Locate the cell with the specified text and output its (X, Y) center coordinate. 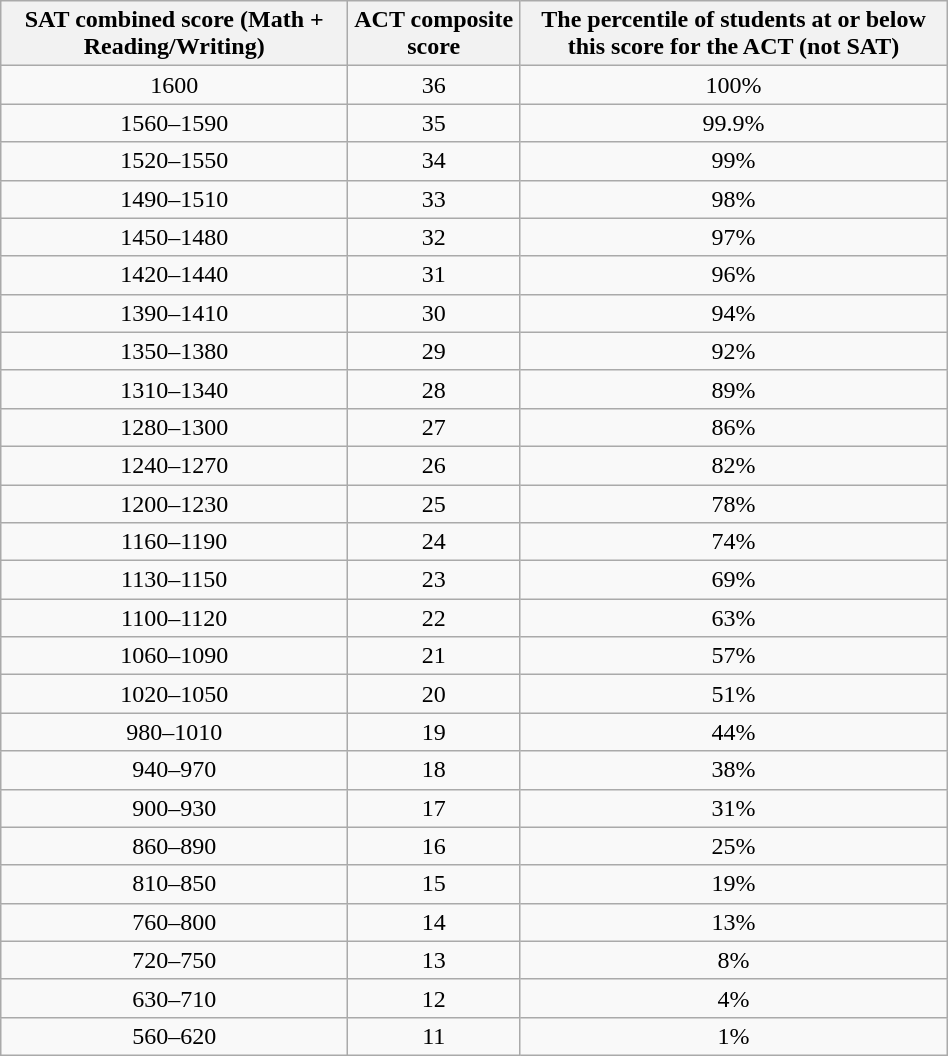
27 (434, 427)
82% (734, 465)
51% (734, 694)
1100–1120 (174, 618)
15 (434, 884)
14 (434, 922)
99.9% (734, 123)
36 (434, 85)
26 (434, 465)
33 (434, 199)
21 (434, 656)
13% (734, 922)
35 (434, 123)
25% (734, 846)
1% (734, 1036)
16 (434, 846)
11 (434, 1036)
1240–1270 (174, 465)
1060–1090 (174, 656)
23 (434, 580)
18 (434, 770)
94% (734, 313)
32 (434, 237)
900–930 (174, 808)
ACT composite score (434, 34)
1280–1300 (174, 427)
19 (434, 732)
31 (434, 275)
22 (434, 618)
1420–1440 (174, 275)
940–970 (174, 770)
810–850 (174, 884)
SAT combined score (Math + Reading/Writing) (174, 34)
17 (434, 808)
96% (734, 275)
1520–1550 (174, 161)
24 (434, 542)
1490–1510 (174, 199)
29 (434, 351)
89% (734, 389)
30 (434, 313)
1130–1150 (174, 580)
8% (734, 960)
760–800 (174, 922)
The percentile of students at or below this score for the ACT (not SAT) (734, 34)
12 (434, 998)
97% (734, 237)
560–620 (174, 1036)
44% (734, 732)
1560–1590 (174, 123)
1020–1050 (174, 694)
69% (734, 580)
78% (734, 503)
74% (734, 542)
38% (734, 770)
1200–1230 (174, 503)
92% (734, 351)
19% (734, 884)
25 (434, 503)
1350–1380 (174, 351)
99% (734, 161)
1390–1410 (174, 313)
1600 (174, 85)
1450–1480 (174, 237)
57% (734, 656)
86% (734, 427)
28 (434, 389)
860–890 (174, 846)
720–750 (174, 960)
63% (734, 618)
630–710 (174, 998)
98% (734, 199)
34 (434, 161)
4% (734, 998)
980–1010 (174, 732)
1310–1340 (174, 389)
13 (434, 960)
20 (434, 694)
100% (734, 85)
1160–1190 (174, 542)
31% (734, 808)
